Return the (x, y) coordinate for the center point of the cell that contains the specified text.  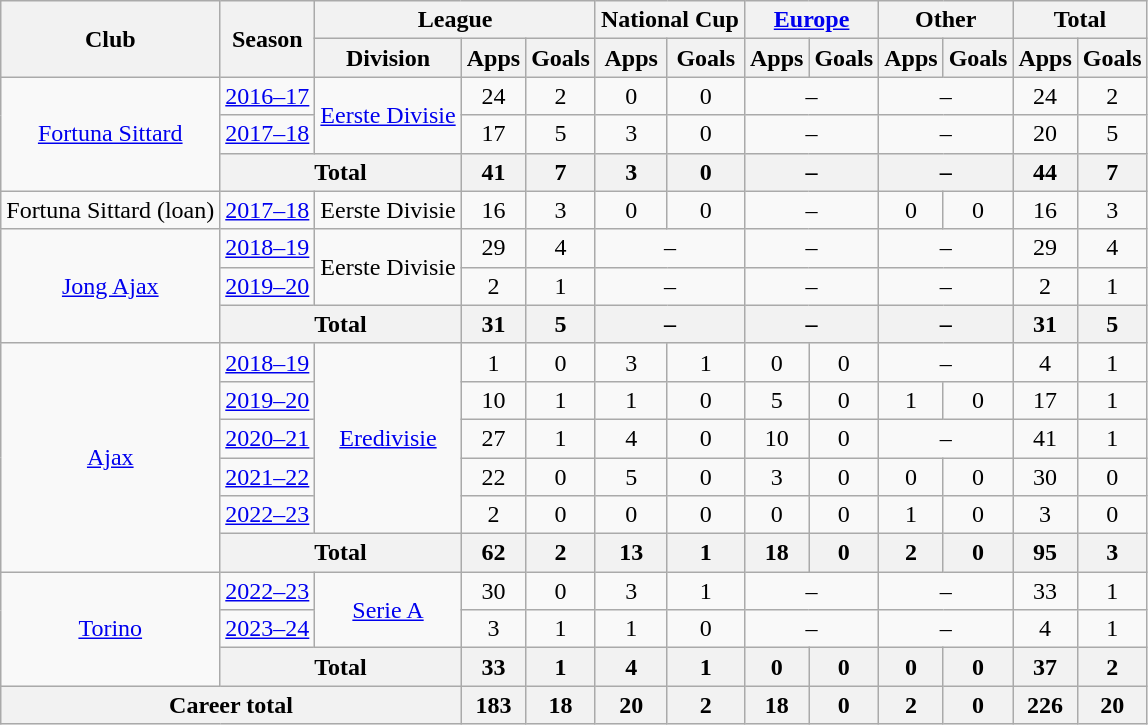
37 (1045, 667)
62 (493, 553)
44 (1045, 172)
Career total (231, 705)
Other (946, 20)
27 (493, 438)
Season (268, 39)
95 (1045, 553)
2020–21 (268, 438)
226 (1045, 705)
National Cup (670, 20)
Fortuna Sittard (loan) (110, 210)
13 (631, 553)
Jong Ajax (110, 286)
Europe (811, 20)
Fortuna Sittard (110, 134)
2023–24 (268, 629)
Eredivisie (388, 438)
2021–22 (268, 477)
Serie A (388, 610)
Division (388, 58)
Club (110, 39)
22 (493, 477)
2016–17 (268, 96)
Ajax (110, 457)
Torino (110, 629)
183 (493, 705)
League (456, 20)
